Pinpoint the cell where the given text exists, returning its [x, y] midpoint coordinate. 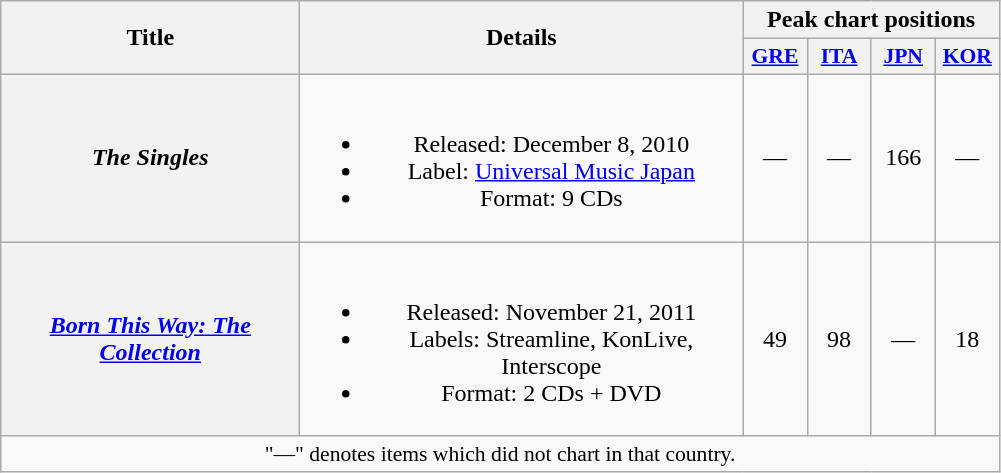
JPN [903, 57]
Born This Way: The Collection [150, 339]
Released: November 21, 2011Labels: Streamline, KonLive, InterscopeFormat: 2 CDs + DVD [522, 339]
166 [903, 158]
"—" denotes items which did not chart in that country. [500, 454]
49 [775, 339]
Released: December 8, 2010Label: Universal Music JapanFormat: 9 CDs [522, 158]
Title [150, 38]
KOR [967, 57]
ITA [839, 57]
98 [839, 339]
Peak chart positions [871, 20]
18 [967, 339]
Details [522, 38]
The Singles [150, 158]
GRE [775, 57]
